Locate the cell with the specified text and output its [X, Y] center coordinate. 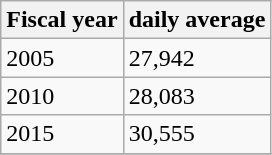
28,083 [197, 96]
daily average [197, 20]
30,555 [197, 134]
27,942 [197, 58]
2015 [62, 134]
2010 [62, 96]
2005 [62, 58]
Fiscal year [62, 20]
